Return the [X, Y] coordinate for the center point of the cell that contains the specified text.  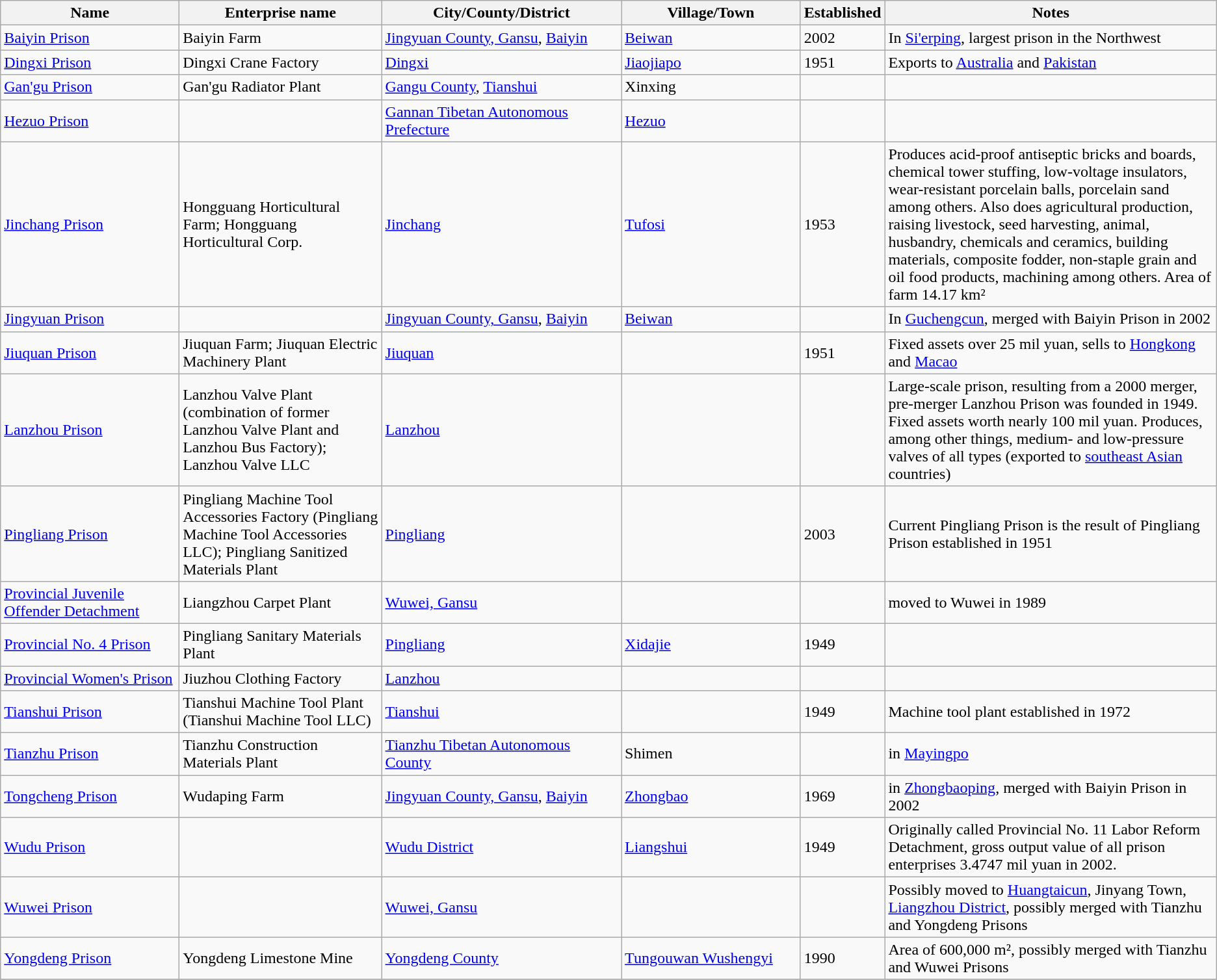
Exports to Australia and Pakistan [1051, 62]
Shimen [711, 754]
Baiyin Prison [90, 38]
Jinchang Prison [90, 224]
Zhongbao [711, 797]
in Mayingpo [1051, 754]
Hongguang Horticultural Farm; Hongguang Horticultural Corp. [281, 224]
Yongdeng County [501, 958]
Jiuquan [501, 352]
In Guchengcun, merged with Baiyin Prison in 2002 [1051, 319]
Tufosi [711, 224]
Dingxi [501, 62]
in Zhongbaoping, merged with Baiyin Prison in 2002 [1051, 797]
Lanzhou Valve Plant (combination of former Lanzhou Valve Plant and Lanzhou Bus Factory); Lanzhou Valve LLC [281, 430]
Xinxing [711, 87]
Jiuquan Farm; Jiuquan Electric Machinery Plant [281, 352]
Jiaojiapo [711, 62]
Lanzhou Prison [90, 430]
Hezuo Prison [90, 121]
In Si'erping, largest prison in the Northwest [1051, 38]
Gan'gu Radiator Plant [281, 87]
Wudaping Farm [281, 797]
Jiuquan Prison [90, 352]
Yongdeng Limestone Mine [281, 958]
Gan'gu Prison [90, 87]
Originally called Provincial No. 11 Labor Reform Detachment, gross output value of all prison enterprises 3.4747 mil yuan in 2002. [1051, 847]
1953 [843, 224]
Tianzhu Tibetan Autonomous County [501, 754]
Jiuzhou Clothing Factory [281, 678]
Provincial Juvenile Offender Detachment [90, 602]
Tianzhu Construction Materials Plant [281, 754]
Baiyin Farm [281, 38]
Established [843, 13]
Tongcheng Prison [90, 797]
Jingyuan Prison [90, 319]
moved to Wuwei in 1989 [1051, 602]
Fixed assets over 25 mil yuan, sells to Hongkong and Macao [1051, 352]
Tianshui Prison [90, 712]
Hezuo [711, 121]
Area of 600,000 m², possibly merged with Tianzhu and Wuwei Prisons [1051, 958]
Name [90, 13]
2003 [843, 534]
Tungouwan Wushengyi [711, 958]
Wudu Prison [90, 847]
Liangshui [711, 847]
Village/Town [711, 13]
Gannan Tibetan Autonomous Prefecture [501, 121]
Jinchang [501, 224]
Tianshui Machine Tool Plant (Tianshui Machine Tool LLC) [281, 712]
Wuwei Prison [90, 907]
Yongdeng Prison [90, 958]
Pingliang Machine Tool Accessories Factory (Pingliang Machine Tool Accessories LLC); Pingliang Sanitized Materials Plant [281, 534]
Gangu County, Tianshui [501, 87]
Wudu District [501, 847]
Enterprise name [281, 13]
Xidajie [711, 645]
Pingliang Sanitary Materials Plant [281, 645]
Dingxi Prison [90, 62]
Pingliang Prison [90, 534]
Tianshui [501, 712]
Provincial Women's Prison [90, 678]
2002 [843, 38]
Machine tool plant established in 1972 [1051, 712]
City/County/District [501, 13]
Provincial No. 4 Prison [90, 645]
1969 [843, 797]
Liangzhou Carpet Plant [281, 602]
Possibly moved to Huangtaicun, Jinyang Town, Liangzhou District, possibly merged with Tianzhu and Yongdeng Prisons [1051, 907]
Tianzhu Prison [90, 754]
Dingxi Crane Factory [281, 62]
Current Pingliang Prison is the result of Pingliang Prison established in 1951 [1051, 534]
1990 [843, 958]
Notes [1051, 13]
